Pinpoint the cell where the given text exists, returning its (X, Y) midpoint coordinate. 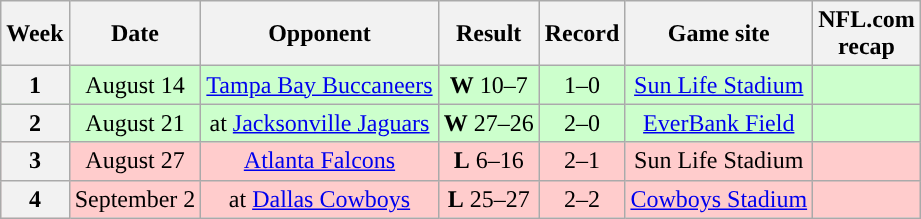
L 25–27 (488, 199)
W 27–26 (488, 123)
3 (35, 161)
NFL.comrecap (867, 34)
Tampa Bay Buccaneers (320, 85)
Record (582, 34)
Result (488, 34)
at Jacksonville Jaguars (320, 123)
1–0 (582, 85)
2–0 (582, 123)
August 21 (135, 123)
Atlanta Falcons (320, 161)
Cowboys Stadium (719, 199)
August 27 (135, 161)
W 10–7 (488, 85)
Game site (719, 34)
1 (35, 85)
Opponent (320, 34)
EverBank Field (719, 123)
L 6–16 (488, 161)
September 2 (135, 199)
4 (35, 199)
at Dallas Cowboys (320, 199)
August 14 (135, 85)
2 (35, 123)
Date (135, 34)
Week (35, 34)
2–2 (582, 199)
2–1 (582, 161)
